Locate the cell with the specified text and output its [x, y] center coordinate. 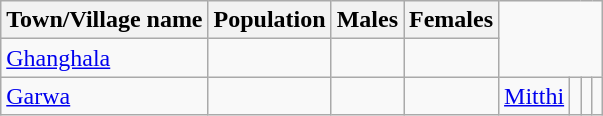
Males [367, 20]
Town/Village name [104, 20]
Garwa [104, 96]
Population [270, 20]
Ghanghala [104, 58]
Females [452, 20]
Mitthi [534, 96]
